From the cell containing the given text, extract its center point as (x, y) coordinate. 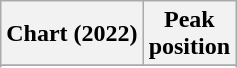
Chart (2022) (72, 34)
Peakposition (189, 34)
